Extract the [X, Y] coordinate from the center of the cell holding the provided text.  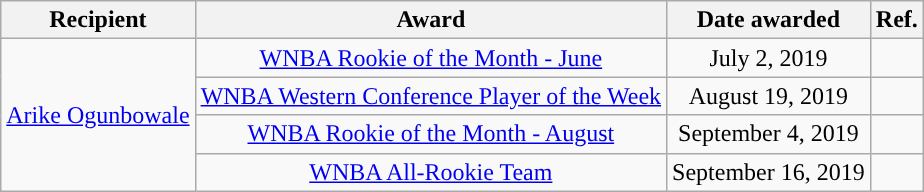
WNBA Western Conference Player of the Week [430, 96]
Date awarded [769, 20]
September 16, 2019 [769, 172]
July 2, 2019 [769, 58]
WNBA Rookie of the Month - August [430, 134]
Arike Ogunbowale [98, 115]
September 4, 2019 [769, 134]
Ref. [896, 20]
August 19, 2019 [769, 96]
Recipient [98, 20]
WNBA Rookie of the Month - June [430, 58]
Award [430, 20]
WNBA All-Rookie Team [430, 172]
